Return (X, Y) of the center of cell containing provided text 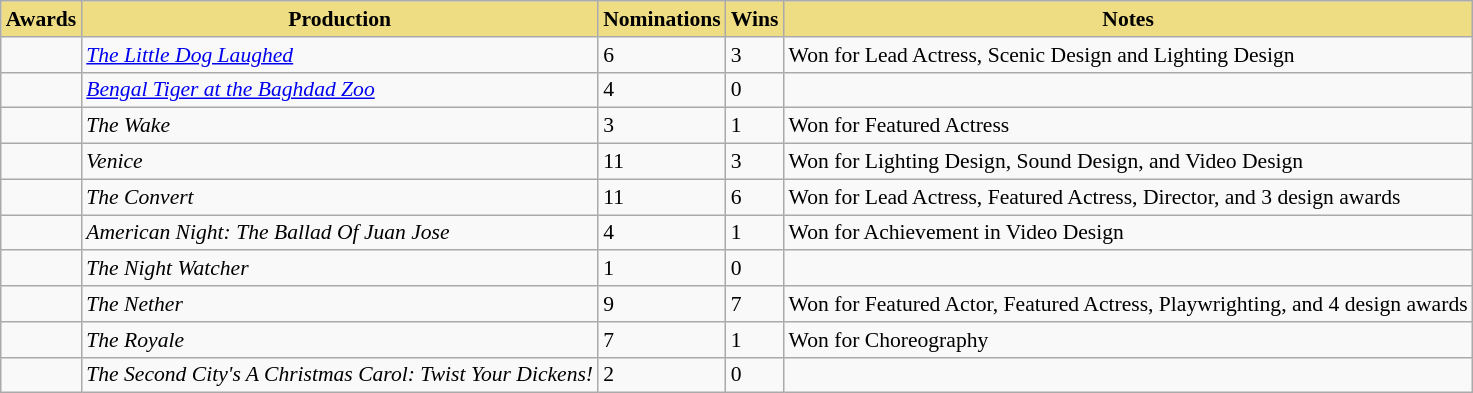
The Little Dog Laughed (340, 55)
Won for Lead Actress, Scenic Design and Lighting Design (1128, 55)
Nominations (662, 19)
The Night Watcher (340, 269)
Won for Choreography (1128, 340)
2 (662, 375)
The Convert (340, 197)
The Wake (340, 126)
Won for Achievement in Video Design (1128, 233)
Won for Lighting Design, Sound Design, and Video Design (1128, 162)
Notes (1128, 19)
Won for Lead Actress, Featured Actress, Director, and 3 design awards (1128, 197)
9 (662, 304)
American Night: The Ballad Of Juan Jose (340, 233)
Production (340, 19)
Bengal Tiger at the Baghdad Zoo (340, 90)
The Second City's A Christmas Carol: Twist Your Dickens! (340, 375)
Won for Featured Actor, Featured Actress, Playwrighting, and 4 design awards (1128, 304)
Awards (41, 19)
The Royale (340, 340)
Venice (340, 162)
Won for Featured Actress (1128, 126)
Wins (755, 19)
The Nether (340, 304)
